Output the [X, Y] coordinate of the center of the cell containing the given text.  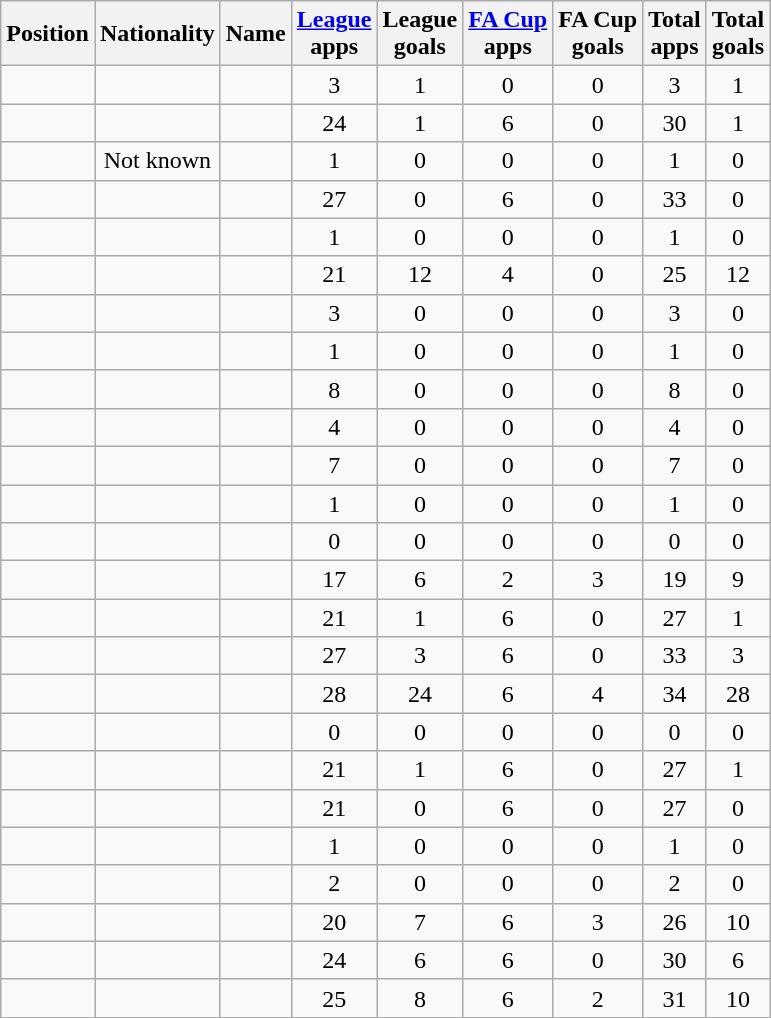
19 [675, 580]
Nationality [157, 34]
17 [334, 580]
31 [675, 998]
Name [256, 34]
20 [334, 922]
26 [675, 922]
34 [675, 694]
Leaguegoals [420, 34]
9 [738, 580]
Position [48, 34]
Totalgoals [738, 34]
FA Cupgoals [598, 34]
Not known [157, 161]
FA Cupapps [508, 34]
Leagueapps [334, 34]
Totalapps [675, 34]
